For the text-containing cell, return its midpoint in (X, Y) coordinate format. 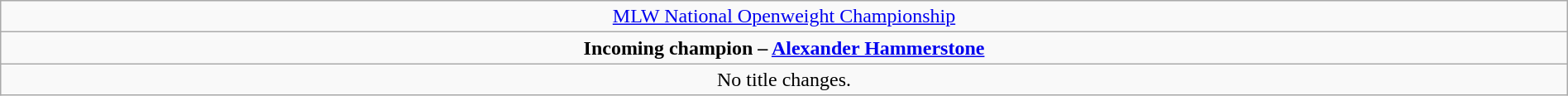
Incoming champion – Alexander Hammerstone (784, 48)
MLW National Openweight Championship (784, 17)
No title changes. (784, 79)
